Detect which cell encompasses the target text, then output its [x, y] center coordinate. 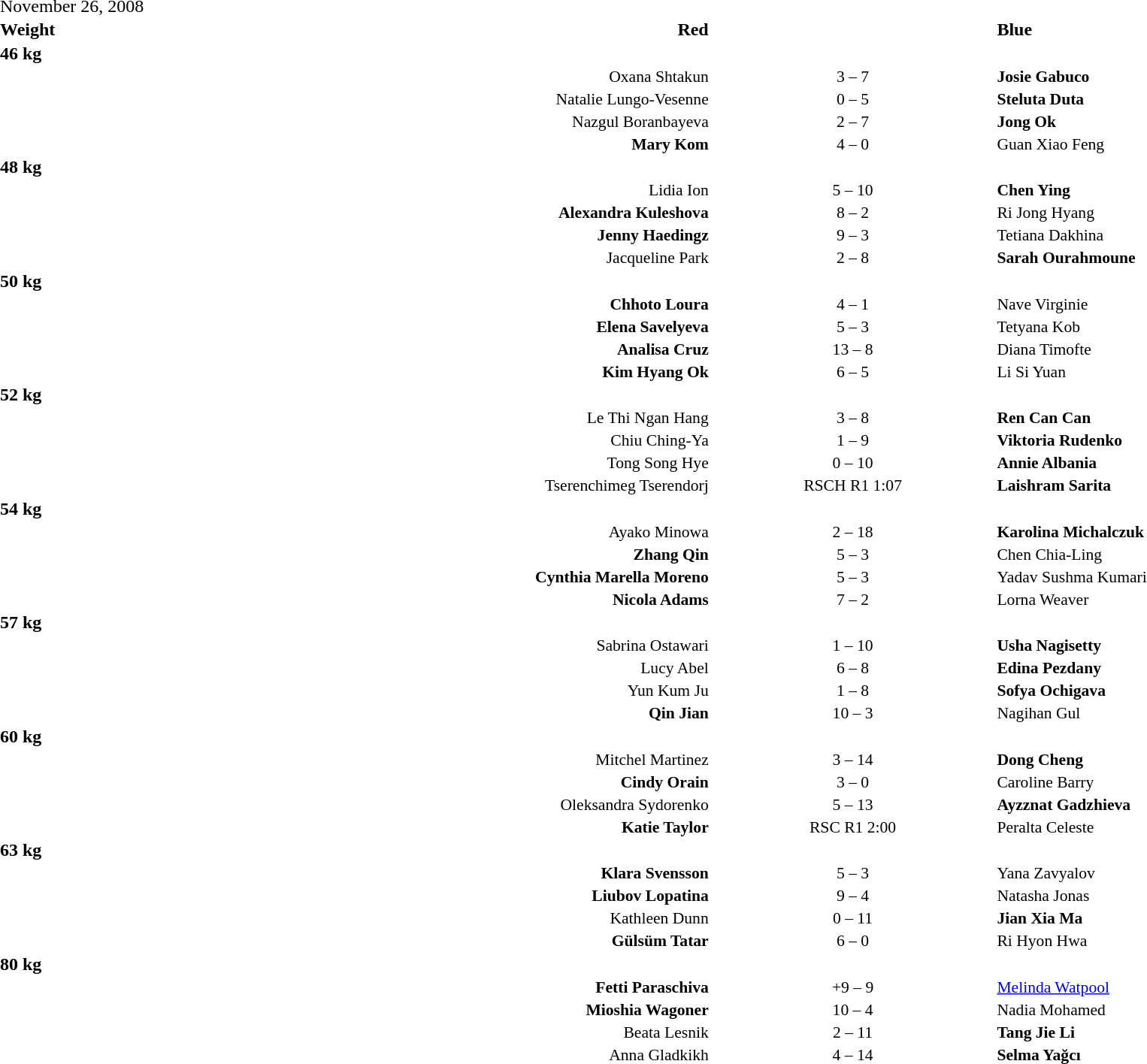
Jacqueline Park [498, 258]
6 – 0 [853, 941]
2 – 7 [853, 122]
Ayako Minowa [498, 532]
Lidia Ion [498, 190]
6 – 8 [853, 668]
Oxana Shtakun [498, 77]
2 – 18 [853, 532]
Natalie Lungo-Vesenne [498, 99]
Lucy Abel [498, 668]
5 – 13 [853, 804]
8 – 2 [853, 213]
Qin Jian [498, 713]
Liubov Lopatina [498, 896]
10 – 3 [853, 713]
10 – 4 [853, 1010]
Tong Song Hye [498, 463]
Chhoto Loura [498, 304]
Red [498, 29]
Oleksandra Sydorenko [498, 804]
Mitchel Martinez [498, 759]
Jenny Haedingz [498, 235]
Yun Kum Ju [498, 691]
1 – 8 [853, 691]
0 – 5 [853, 99]
2 – 11 [853, 1032]
Beata Lesnik [498, 1032]
1 – 9 [853, 440]
Katie Taylor [498, 827]
Zhang Qin [498, 555]
Alexandra Kuleshova [498, 213]
Sabrina Ostawari [498, 645]
9 – 3 [853, 235]
6 – 5 [853, 371]
RSC R1 2:00 [853, 827]
13 – 8 [853, 349]
Le Thi Ngan Hang [498, 418]
3 – 8 [853, 418]
RSCH R1 1:07 [853, 485]
Cindy Orain [498, 781]
Analisa Cruz [498, 349]
+9 – 9 [853, 987]
Chiu Ching-Ya [498, 440]
4 – 1 [853, 304]
Klara Svensson [498, 873]
Mioshia Wagoner [498, 1010]
3 – 7 [853, 77]
Kathleen Dunn [498, 918]
2 – 8 [853, 258]
4 – 0 [853, 144]
7 – 2 [853, 600]
3 – 0 [853, 781]
0 – 11 [853, 918]
3 – 14 [853, 759]
Elena Savelyeva [498, 326]
9 – 4 [853, 896]
0 – 10 [853, 463]
Nazgul Boranbayeva [498, 122]
5 – 10 [853, 190]
Cynthia Marella Moreno [498, 577]
1 – 10 [853, 645]
Kim Hyang Ok [498, 371]
Mary Kom [498, 144]
Gülsüm Tatar [498, 941]
Nicola Adams [498, 600]
Tserenchimeg Tserendorj [498, 485]
Fetti Paraschiva [498, 987]
